Detect which cell encompasses the target text, then output its [X, Y] center coordinate. 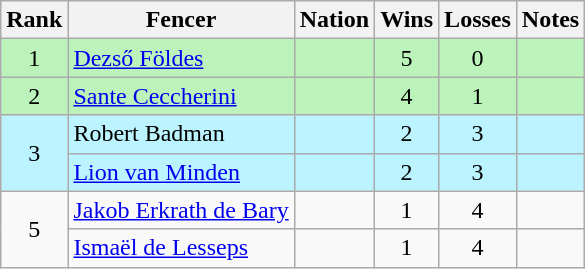
Robert Badman [181, 134]
Rank [34, 20]
Losses [478, 20]
Ismaël de Lesseps [181, 248]
Jakob Erkrath de Bary [181, 210]
Nation [334, 20]
Lion van Minden [181, 172]
Fencer [181, 20]
Wins [407, 20]
0 [478, 58]
Notes [550, 20]
Dezső Földes [181, 58]
Sante Ceccherini [181, 96]
